Locate the cell with the specified text and output its [x, y] center coordinate. 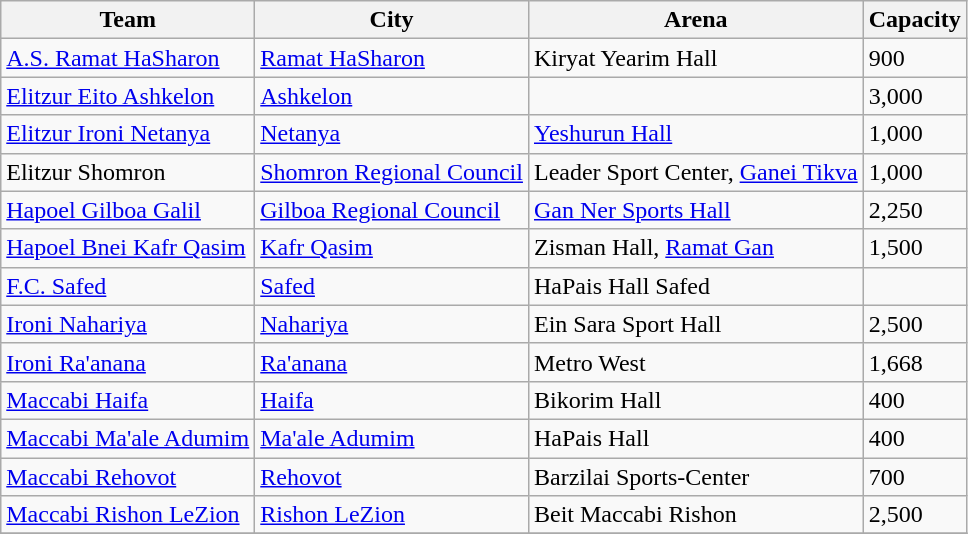
Gan Ner Sports Hall [696, 210]
Elitzur Ironi Netanya [128, 134]
Hapoel Gilboa Galil [128, 210]
Ramat HaSharon [392, 58]
Kafr Qasim [392, 248]
Rehovot [392, 477]
Ironi Nahariya [128, 324]
Elitzur Eito Ashkelon [128, 96]
Maccabi Ma'ale Adumim [128, 438]
700 [914, 477]
Barzilai Sports-Center [696, 477]
Maccabi Rishon LeZion [128, 515]
Team [128, 20]
A.S. Ramat HaSharon [128, 58]
City [392, 20]
Bikorim Hall [696, 400]
Maccabi Haifa [128, 400]
Maccabi Rehovot [128, 477]
Kiryat Yearim Hall [696, 58]
Arena [696, 20]
Ashkelon [392, 96]
2,250 [914, 210]
Zisman Hall, Ramat Gan [696, 248]
Haifa [392, 400]
Elitzur Shomron [128, 172]
900 [914, 58]
1,500 [914, 248]
Beit Maccabi Rishon [696, 515]
HaPais Hall Safed [696, 286]
Nahariya [392, 324]
HaPais Hall [696, 438]
Netanya [392, 134]
F.C. Safed [128, 286]
Shomron Regional Council [392, 172]
Metro West [696, 362]
Ein Sara Sport Hall [696, 324]
Ironi Ra'anana [128, 362]
Ma'ale Adumim [392, 438]
Yeshurun Hall [696, 134]
Leader Sport Center, Ganei Tikva [696, 172]
3,000 [914, 96]
Rishon LeZion [392, 515]
Hapoel Bnei Kafr Qasim [128, 248]
Gilboa Regional Council [392, 210]
1,668 [914, 362]
Ra'anana [392, 362]
Capacity [914, 20]
Safed [392, 286]
